Provide the (x, y) coordinate of the cell's center where the given text is located.  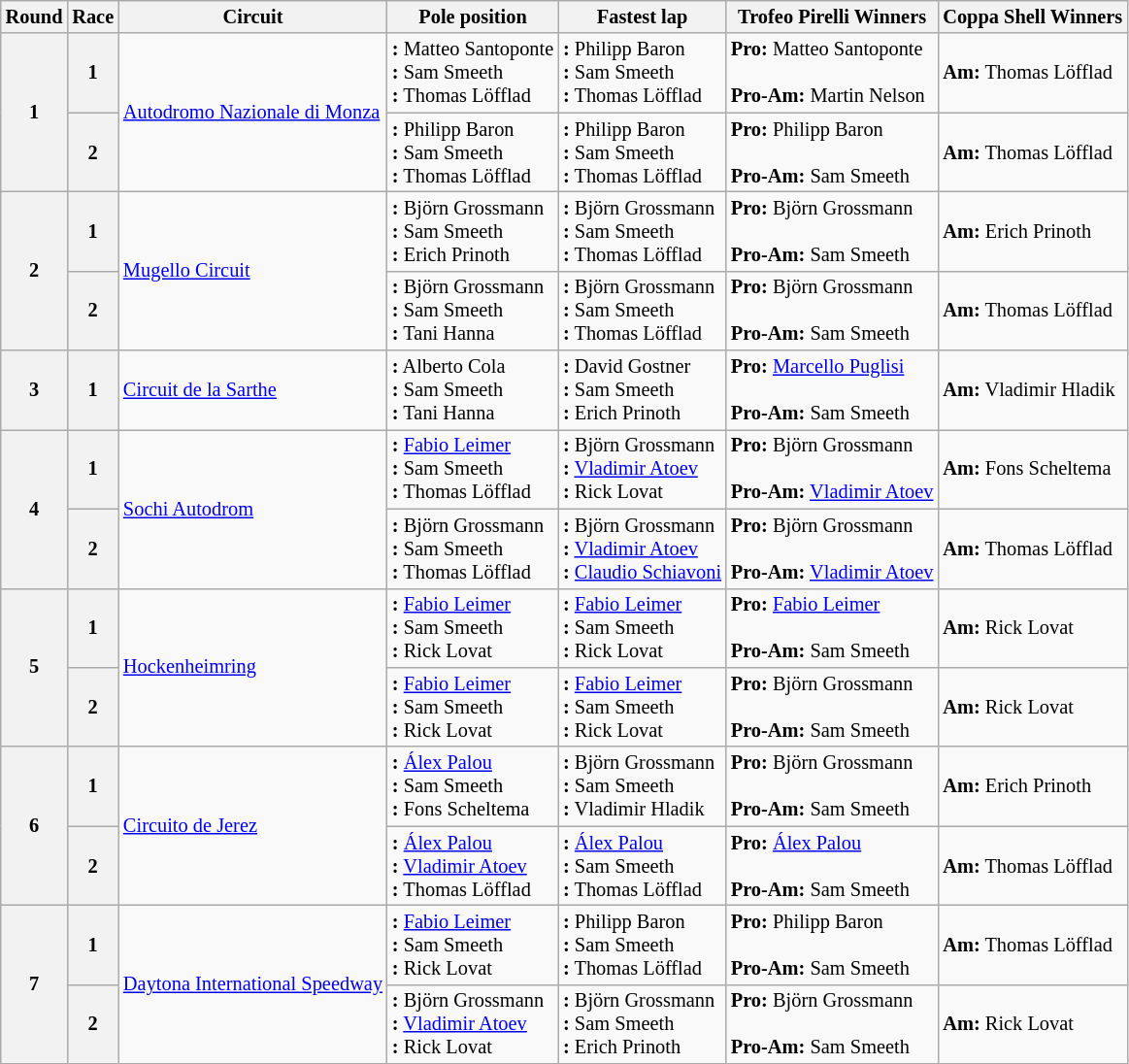
Pro: Marcello PuglisiPro-Am: Sam Smeeth (832, 390)
: Álex Palou: Sam Smeeth: Fons Scheltema (473, 786)
Circuit (252, 17)
Round (35, 17)
Am: Vladimir Hladik (1033, 390)
3 (35, 390)
: Álex Palou: Vladimir Atoev: Thomas Löfflad (473, 866)
Trofeo Pirelli Winners (832, 17)
Pro: Álex PalouPro-Am: Sam Smeeth (832, 866)
5 (35, 668)
Pro: Fabio LeimerPro-Am: Sam Smeeth (832, 628)
: Matteo Santoponte: Sam Smeeth: Thomas Löfflad (473, 73)
6 (35, 825)
: Björn Grossmann: Vladimir Atoev: Claudio Schiavoni (643, 549)
Circuit de la Sarthe (252, 390)
Race (93, 17)
Circuito de Jerez (252, 825)
: Álex Palou: Sam Smeeth: Thomas Löfflad (643, 866)
7 (35, 984)
: David Gostner: Sam Smeeth: Erich Prinoth (643, 390)
Pole position (473, 17)
Coppa Shell Winners (1033, 17)
Mugello Circuit (252, 270)
Pro: Matteo SantopontePro-Am: Martin Nelson (832, 73)
Sochi Autodrom (252, 509)
Fastest lap (643, 17)
: Alberto Cola: Sam Smeeth: Tani Hanna (473, 390)
Am: Fons Scheltema (1033, 469)
Hockenheimring (252, 668)
4 (35, 509)
: Fabio Leimer: Sam Smeeth: Thomas Löfflad (473, 469)
Autodromo Nazionale di Monza (252, 113)
: Björn Grossmann: Sam Smeeth: Vladimir Hladik (643, 786)
: Björn Grossmann: Sam Smeeth: Tani Hanna (473, 311)
Daytona International Speedway (252, 984)
